Return the [X, Y] coordinate for the center point of the cell that contains the specified text.  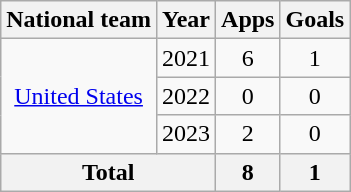
2023 [186, 134]
National team [79, 20]
6 [248, 58]
Year [186, 20]
Apps [248, 20]
2021 [186, 58]
United States [79, 96]
2022 [186, 96]
8 [248, 172]
Goals [315, 20]
Total [108, 172]
2 [248, 134]
